Find where the given text appears and provide that cell's center as [X, Y] coordinate. 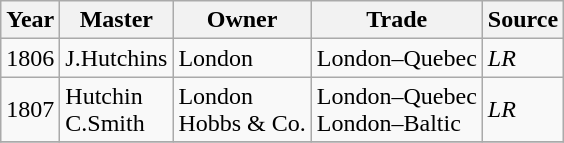
London–QuebecLondon–Baltic [396, 110]
1807 [30, 110]
Trade [396, 20]
London–Quebec [396, 58]
Source [522, 20]
HutchinC.Smith [116, 110]
Owner [242, 20]
J.Hutchins [116, 58]
Master [116, 20]
Year [30, 20]
LondonHobbs & Co. [242, 110]
1806 [30, 58]
London [242, 58]
